Output the (X, Y) coordinate of the center of the cell containing the given text.  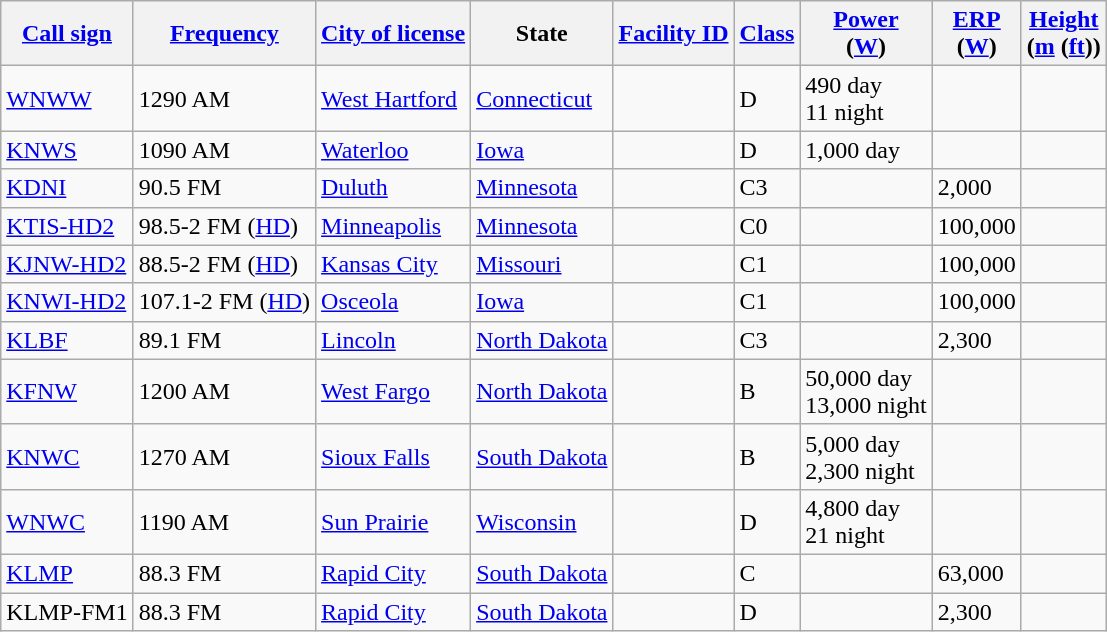
KDNI (67, 188)
West Fargo (394, 392)
City of license (394, 34)
Connecticut (542, 98)
98.5-2 FM (HD) (224, 226)
KLMP (67, 573)
490 day11 night (866, 98)
C0 (767, 226)
90.5 FM (224, 188)
Missouri (542, 264)
C (767, 573)
Sioux Falls (394, 456)
KTIS-HD2 (67, 226)
KJNW-HD2 (67, 264)
Osceola (394, 302)
Power(W) (866, 34)
WNWW (67, 98)
KLBF (67, 340)
Wisconsin (542, 522)
Waterloo (394, 150)
Facility ID (674, 34)
Sun Prairie (394, 522)
1090 AM (224, 150)
ERP(W) (976, 34)
Lincoln (394, 340)
63,000 (976, 573)
KNWS (67, 150)
KFNW (67, 392)
KNWI-HD2 (67, 302)
5,000 day2,300 night (866, 456)
KNWC (67, 456)
Frequency (224, 34)
89.1 FM (224, 340)
107.1-2 FM (HD) (224, 302)
50,000 day13,000 night (866, 392)
1,000 day (866, 150)
Class (767, 34)
4,800 day21 night (866, 522)
Kansas City (394, 264)
Duluth (394, 188)
Minneapolis (394, 226)
Height(m (ft)) (1064, 34)
2,000 (976, 188)
State (542, 34)
1270 AM (224, 456)
1290 AM (224, 98)
WNWC (67, 522)
West Hartford (394, 98)
1190 AM (224, 522)
KLMP-FM1 (67, 611)
88.5-2 FM (HD) (224, 264)
Call sign (67, 34)
1200 AM (224, 392)
